Return the [X, Y] coordinate for the center point of the cell that contains the specified text.  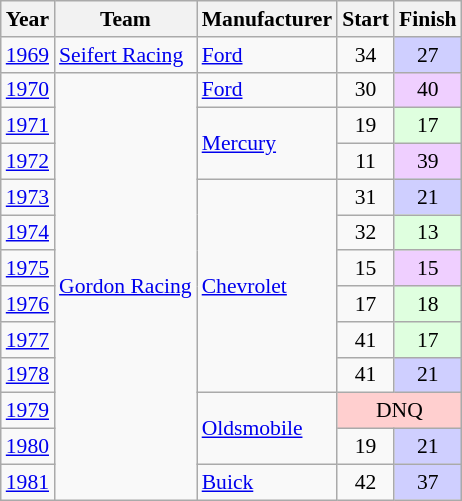
Start [366, 19]
1979 [28, 411]
18 [428, 304]
30 [366, 90]
1980 [28, 447]
Chevrolet [267, 286]
34 [366, 55]
Finish [428, 19]
Manufacturer [267, 19]
1972 [28, 162]
1974 [28, 233]
13 [428, 233]
1981 [28, 482]
32 [366, 233]
1969 [28, 55]
1971 [28, 126]
1973 [28, 197]
1970 [28, 90]
31 [366, 197]
40 [428, 90]
11 [366, 162]
Oldsmobile [267, 428]
39 [428, 162]
1976 [28, 304]
Mercury [267, 144]
1977 [28, 340]
Seifert Racing [126, 55]
1975 [28, 269]
1978 [28, 375]
Year [28, 19]
27 [428, 55]
37 [428, 482]
Team [126, 19]
DNQ [400, 411]
42 [366, 482]
Buick [267, 482]
Gordon Racing [126, 286]
